Search for the cell housing the specified text and yield its (X, Y) center coordinate. 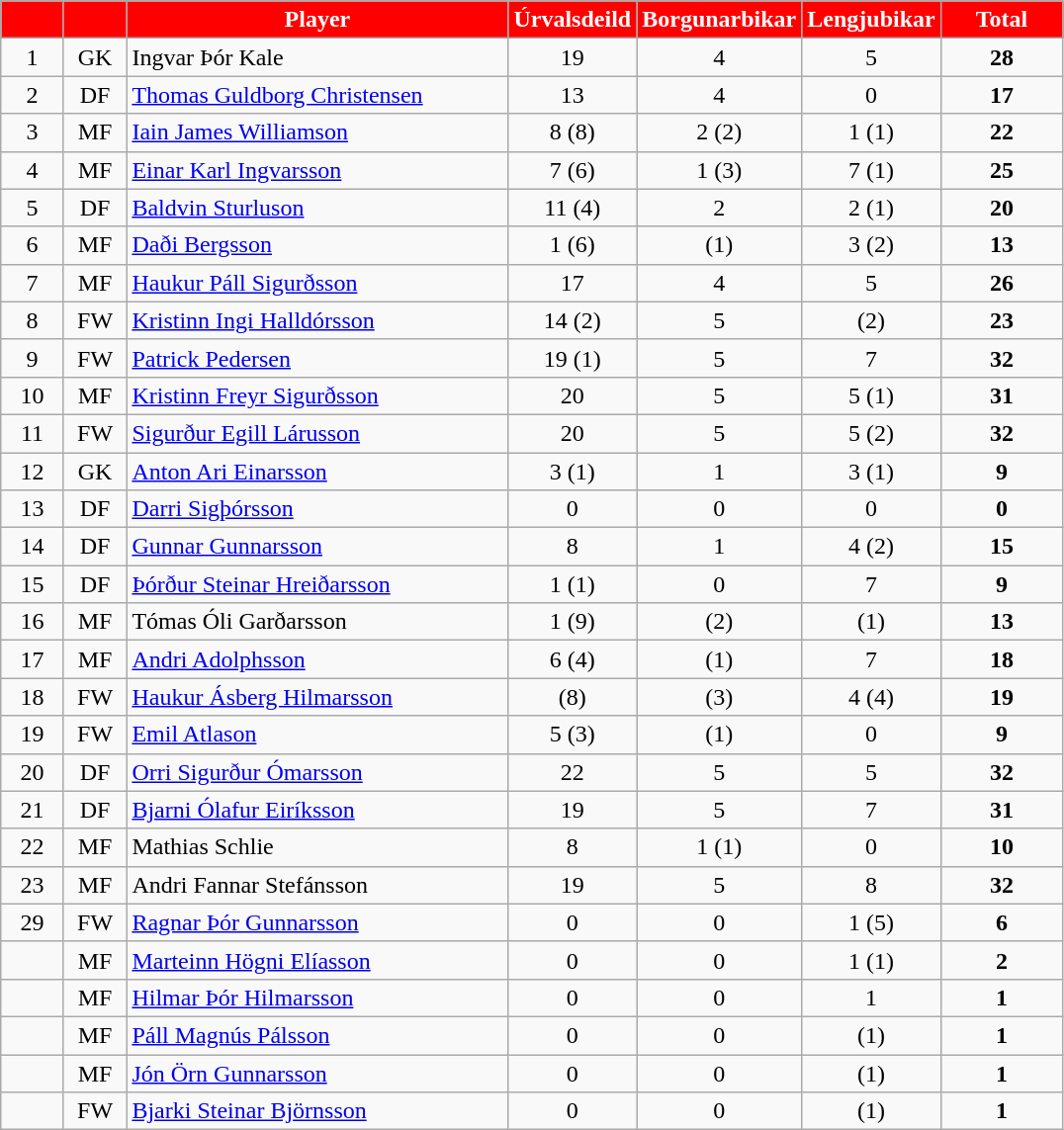
Kristinn Ingi Halldórsson (317, 320)
Thomas Guldborg Christensen (317, 95)
Þórður Steinar Hreiðarsson (317, 584)
Sigurður Egill Lárusson (317, 433)
19 (1) (573, 358)
2 (2) (720, 132)
Páll Magnús Pálsson (317, 1035)
4 (2) (871, 547)
16 (33, 622)
Mathias Schlie (317, 847)
Darri Sigþórsson (317, 509)
Hilmar Þór Hilmarsson (317, 998)
11 (33, 433)
Lengjubikar (871, 20)
3 (2) (871, 245)
Orri Sigurður Ómarsson (317, 772)
8 (8) (573, 132)
5 (1) (871, 395)
Gunnar Gunnarsson (317, 547)
3 (33, 132)
1 (3) (720, 170)
1 (9) (573, 622)
Total (1002, 20)
4 (4) (871, 697)
14 (2) (573, 320)
Bjarni Ólafur Eiríksson (317, 810)
Ragnar Þór Gunnarsson (317, 922)
26 (1002, 283)
28 (1002, 57)
Einar Karl Ingvarsson (317, 170)
(8) (573, 697)
Andri Adolphsson (317, 659)
29 (33, 922)
Andri Fannar Stefánsson (317, 885)
5 (2) (871, 433)
Emil Atlason (317, 735)
Iain James Williamson (317, 132)
25 (1002, 170)
Haukur Páll Sigurðsson (317, 283)
1 (6) (573, 245)
Jón Örn Gunnarsson (317, 1073)
Anton Ari Einarsson (317, 472)
Patrick Pedersen (317, 358)
Úrvalsdeild (573, 20)
Player (317, 20)
6 (4) (573, 659)
Haukur Ásberg Hilmarsson (317, 697)
(3) (720, 697)
Baldvin Sturluson (317, 208)
Borgunarbikar (720, 20)
7 (1) (871, 170)
1 (5) (871, 922)
Daði Bergsson (317, 245)
Kristinn Freyr Sigurðsson (317, 395)
7 (6) (573, 170)
Ingvar Þór Kale (317, 57)
Marteinn Högni Elíasson (317, 960)
Bjarki Steinar Björnsson (317, 1111)
Tómas Óli Garðarsson (317, 622)
5 (3) (573, 735)
2 (1) (871, 208)
14 (33, 547)
21 (33, 810)
11 (4) (573, 208)
12 (33, 472)
